Locate the cell with the specified text and output its (X, Y) center coordinate. 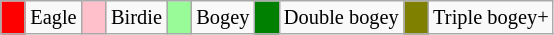
Triple bogey+ (490, 17)
Eagle (53, 17)
Double bogey (342, 17)
Bogey (222, 17)
Birdie (136, 17)
